Find where the given text appears and provide that cell's center as [x, y] coordinate. 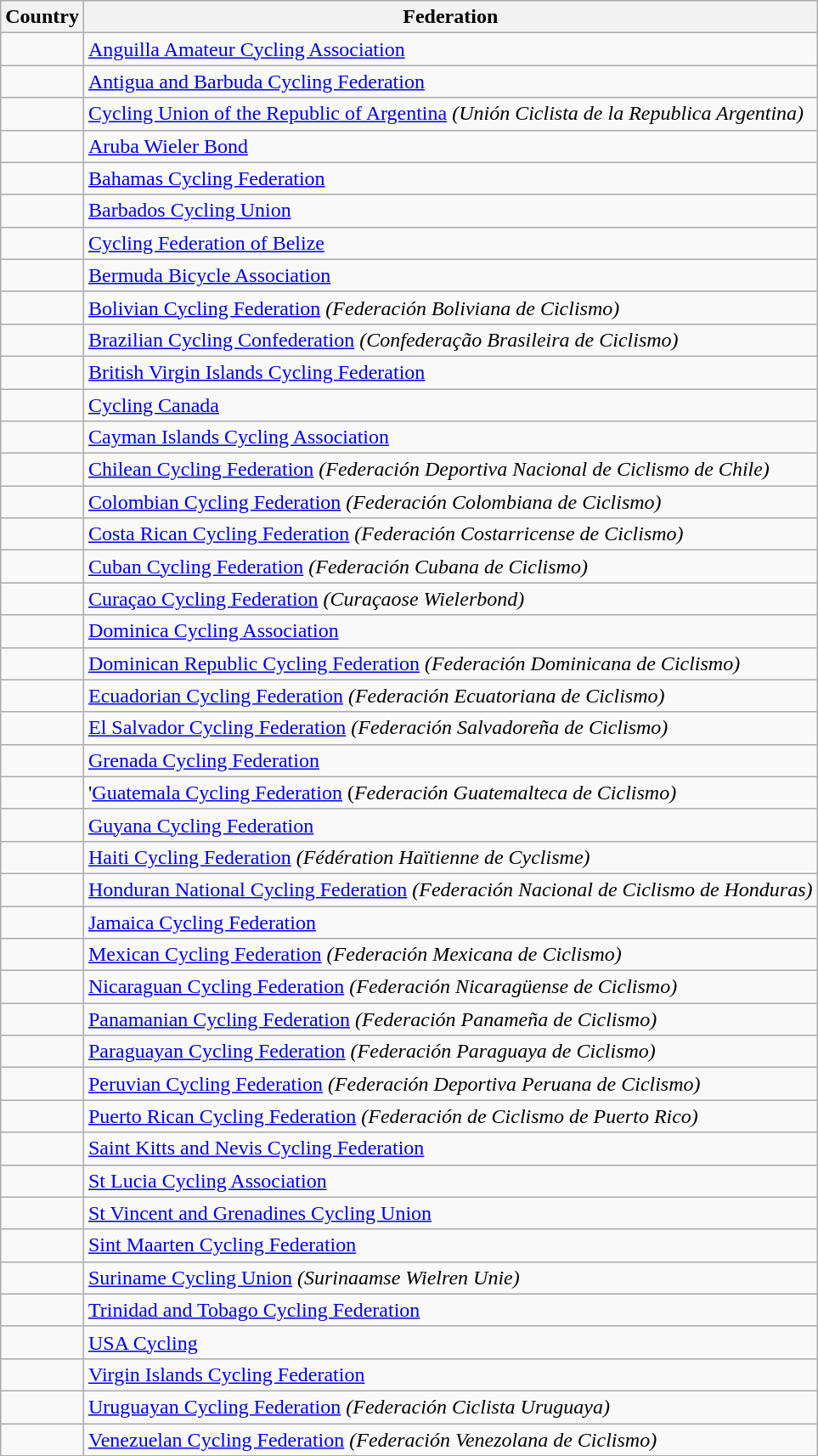
Ecuadorian Cycling Federation (Federación Ecuatoriana de Ciclismo) [450, 696]
Anguilla Amateur Cycling Association [450, 49]
Cayman Islands Cycling Association [450, 437]
Dominican Republic Cycling Federation (Federación Dominicana de Ciclismo) [450, 663]
Antigua and Barbuda Cycling Federation [450, 82]
Saint Kitts and Nevis Cycling Federation [450, 1148]
Brazilian Cycling Confederation (Confederação Brasileira de Ciclismo) [450, 340]
St Vincent and Grenadines Cycling Union [450, 1213]
Guyana Cycling Federation [450, 825]
Federation [450, 17]
Bahamas Cycling Federation [450, 178]
Grenada Cycling Federation [450, 760]
USA Cycling [450, 1342]
Honduran National Cycling Federation (Federación Nacional de Ciclismo de Honduras) [450, 889]
Haiti Cycling Federation (Fédération Haïtienne de Cyclisme) [450, 857]
Panamanian Cycling Federation (Federación Panameña de Ciclismo) [450, 1019]
Cycling Canada [450, 405]
Cycling Federation of Belize [450, 243]
Virgin Islands Cycling Federation [450, 1374]
Trinidad and Tobago Cycling Federation [450, 1310]
Suriname Cycling Union (Surinaamse Wielren Unie) [450, 1278]
Puerto Rican Cycling Federation (Federación de Ciclismo de Puerto Rico) [450, 1116]
Peruvian Cycling Federation (Federación Deportiva Peruana de Ciclismo) [450, 1084]
Bermuda Bicycle Association [450, 275]
Jamaica Cycling Federation [450, 922]
Bolivian Cycling Federation (Federación Boliviana de Ciclismo) [450, 308]
Chilean Cycling Federation (Federación Deportiva Nacional de Ciclismo de Chile) [450, 470]
Cycling Union of the Republic of Argentina (Unión Ciclista de la Republica Argentina) [450, 114]
Costa Rican Cycling Federation (Federación Costarricense de Ciclismo) [450, 534]
Paraguayan Cycling Federation (Federación Paraguaya de Ciclismo) [450, 1052]
Barbados Cycling Union [450, 211]
Sint Maarten Cycling Federation [450, 1245]
Curaçao Cycling Federation (Curaçaose Wielerbond) [450, 599]
Country [42, 17]
Venezuelan Cycling Federation (Federación Venezolana de Ciclismo) [450, 1440]
St Lucia Cycling Association [450, 1181]
Dominica Cycling Association [450, 631]
Nicaraguan Cycling Federation (Federación Nicaragüense de Ciclismo) [450, 987]
Cuban Cycling Federation (Federación Cubana de Ciclismo) [450, 567]
British Virgin Islands Cycling Federation [450, 372]
'Guatemala Cycling Federation (Federación Guatemalteca de Ciclismo) [450, 793]
Mexican Cycling Federation (Federación Mexicana de Ciclismo) [450, 955]
El Salvador Cycling Federation (Federación Salvadoreña de Ciclismo) [450, 728]
Colombian Cycling Federation (Federación Colombiana de Ciclismo) [450, 502]
Aruba Wieler Bond [450, 146]
Uruguayan Cycling Federation (Federación Ciclista Uruguaya) [450, 1407]
